Search for the cell housing the specified text and yield its [X, Y] center coordinate. 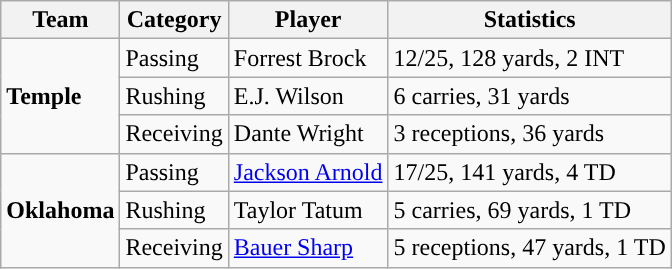
Category [174, 20]
Player [308, 20]
Oklahoma [60, 210]
3 receptions, 36 yards [530, 134]
Dante Wright [308, 134]
Temple [60, 96]
Team [60, 20]
5 carries, 69 yards, 1 TD [530, 210]
5 receptions, 47 yards, 1 TD [530, 248]
Jackson Arnold [308, 172]
Taylor Tatum [308, 210]
Statistics [530, 20]
17/25, 141 yards, 4 TD [530, 172]
12/25, 128 yards, 2 INT [530, 58]
E.J. Wilson [308, 96]
6 carries, 31 yards [530, 96]
Forrest Brock [308, 58]
Bauer Sharp [308, 248]
